From the cell containing the given text, extract its center point as (x, y) coordinate. 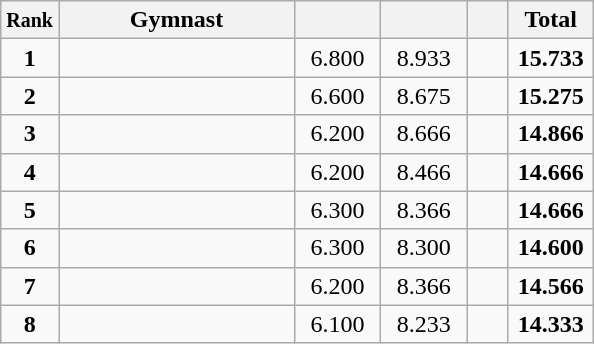
6 (30, 248)
3 (30, 134)
6.800 (338, 58)
8.666 (424, 134)
5 (30, 210)
Rank (30, 20)
6.600 (338, 96)
Gymnast (176, 20)
8.300 (424, 248)
Total (551, 20)
14.600 (551, 248)
15.733 (551, 58)
8.675 (424, 96)
2 (30, 96)
8.933 (424, 58)
7 (30, 286)
14.566 (551, 286)
8.233 (424, 324)
4 (30, 172)
8.466 (424, 172)
6.100 (338, 324)
14.333 (551, 324)
14.866 (551, 134)
8 (30, 324)
15.275 (551, 96)
1 (30, 58)
